Provide the (x, y) coordinate of the cell's center where the given text is located.  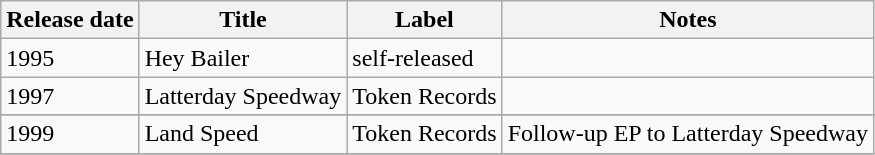
1999 (70, 134)
Notes (688, 20)
Release date (70, 20)
Label (424, 20)
self-released (424, 58)
Title (243, 20)
Follow-up EP to Latterday Speedway (688, 134)
Hey Bailer (243, 58)
Latterday Speedway (243, 96)
1997 (70, 96)
Land Speed (243, 134)
1995 (70, 58)
